Scan for the cell matching the given text and deliver its [x, y] coordinate at center. 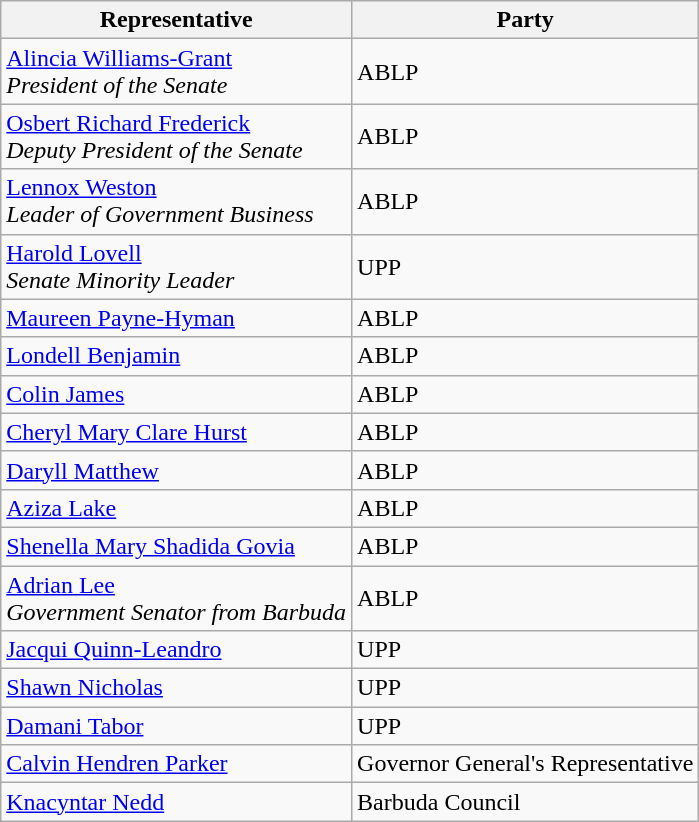
Maureen Payne-Hyman [176, 318]
Alincia Williams-GrantPresident of the Senate [176, 72]
Lennox WestonLeader of Government Business [176, 202]
Party [526, 20]
Representative [176, 20]
Knacyntar Nedd [176, 802]
Osbert Richard FrederickDeputy President of the Senate [176, 136]
Governor General's Representative [526, 764]
Damani Tabor [176, 726]
Calvin Hendren Parker [176, 764]
Daryll Matthew [176, 470]
Barbuda Council [526, 802]
Londell Benjamin [176, 356]
Shenella Mary Shadida Govia [176, 546]
Aziza Lake [176, 508]
Shawn Nicholas [176, 688]
Adrian LeeGovernment Senator from Barbuda [176, 598]
Cheryl Mary Clare Hurst [176, 432]
Jacqui Quinn-Leandro [176, 650]
Colin James [176, 394]
Harold LovellSenate Minority Leader [176, 266]
